Pinpoint the cell where the given text exists, returning its (x, y) midpoint coordinate. 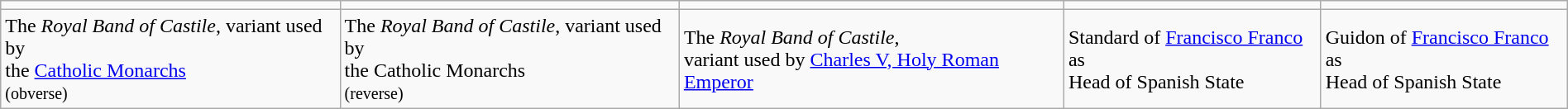
Guidon of Francisco Franco as Head of Spanish State (1444, 59)
The Royal Band of Castile, variant used by Charles V, Holy Roman Emperor (872, 59)
Standard of Francisco Franco as Head of Spanish State (1193, 59)
The Royal Band of Castile, variant used by the Catholic Monarchs(obverse) (170, 59)
The Royal Band of Castile, variant used by the Catholic Monarchs(reverse) (509, 59)
